Identify which cell holds the provided text, then report its (x, y) central coordinate. 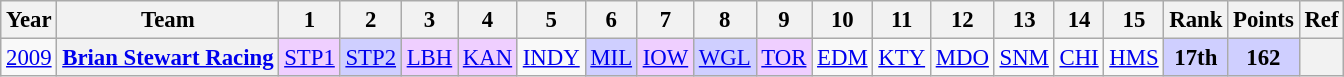
Year (29, 20)
STP2 (370, 58)
TOR (784, 58)
17th (1196, 58)
Points (1264, 20)
13 (1024, 20)
KAN (488, 58)
Team (168, 20)
MDO (962, 58)
9 (784, 20)
4 (488, 20)
1 (310, 20)
Rank (1196, 20)
162 (1264, 58)
LBH (429, 58)
HMS (1134, 58)
KTY (902, 58)
6 (611, 20)
2009 (29, 58)
2 (370, 20)
STP1 (310, 58)
Brian Stewart Racing (168, 58)
MIL (611, 58)
EDM (842, 58)
10 (842, 20)
11 (902, 20)
5 (551, 20)
7 (665, 20)
Ref (1322, 20)
14 (1079, 20)
IOW (665, 58)
12 (962, 20)
3 (429, 20)
INDY (551, 58)
15 (1134, 20)
CHI (1079, 58)
8 (725, 20)
WGL (725, 58)
SNM (1024, 58)
